Scan for the cell matching the given text and deliver its (x, y) coordinate at center. 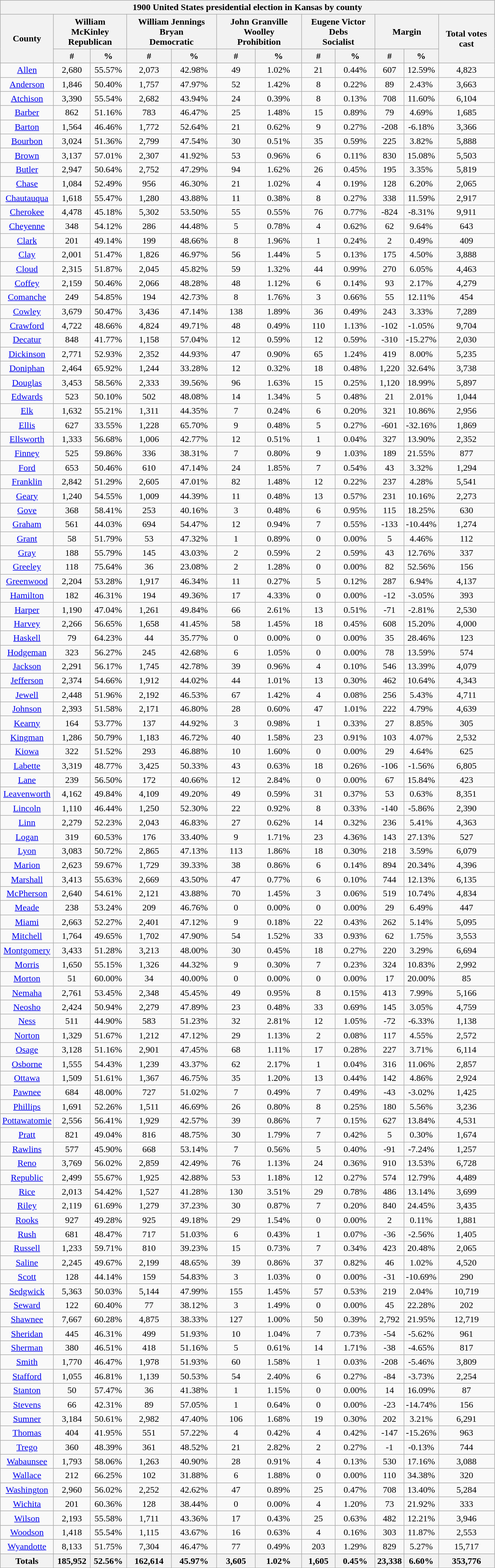
1,509 (72, 1078)
511 (72, 1021)
583 (149, 1021)
-84 (389, 1376)
1.29% (355, 1546)
1.62% (278, 169)
60.00% (108, 979)
-2.56% (421, 1234)
10.83% (421, 965)
52.64% (194, 127)
8.00% (421, 354)
Saline (27, 1263)
Elk (27, 411)
1,757 (149, 84)
1,286 (72, 737)
45.90% (108, 1149)
Phillips (27, 1107)
6,104 (466, 98)
2,842 (72, 482)
3.32% (421, 468)
75.64% (108, 567)
2,982 (149, 1419)
Republic (27, 1177)
59.71% (108, 1248)
1.24% (355, 354)
24.45% (421, 1206)
40.66% (194, 780)
Reno (27, 1163)
3.71% (421, 1050)
1,115 (149, 1532)
9.64% (421, 226)
49.14% (108, 241)
3,946 (466, 1518)
49.67% (108, 1263)
293 (149, 752)
Ford (27, 468)
1,764 (72, 936)
Harvey (27, 624)
1,511 (149, 1107)
Cloud (27, 269)
-15.27% (421, 340)
2,640 (72, 894)
482 (389, 1518)
58.06% (108, 1461)
0.90% (278, 354)
51 (72, 979)
Jewell (27, 695)
4,834 (466, 894)
1,183 (149, 737)
12.76% (421, 553)
321 (389, 411)
51.75% (108, 1546)
1,618 (72, 198)
1,311 (149, 411)
182 (72, 595)
1,263 (149, 1461)
4.33% (278, 595)
-102 (389, 326)
2,553 (466, 1532)
2,073 (149, 70)
486 (389, 1192)
4,109 (149, 794)
1.00% (278, 1319)
20.00% (421, 979)
4,711 (466, 695)
68 (236, 1050)
-5.46% (421, 1362)
Gray (27, 553)
1.89% (278, 311)
1,120 (389, 382)
137 (149, 723)
11.87% (421, 1532)
8,351 (466, 794)
27.13% (421, 837)
0.19% (355, 184)
-5.62% (421, 1333)
12.13% (421, 879)
1,233 (72, 1248)
236 (389, 822)
546 (389, 667)
106 (236, 1419)
57 (318, 1291)
337 (466, 553)
1,239 (149, 1064)
Linn (27, 822)
1.63% (278, 382)
3,663 (466, 84)
1,055 (72, 1376)
1,250 (149, 808)
1900 United States presidential election in Kansas by county (248, 7)
52 (236, 84)
419 (389, 354)
50.03% (108, 1291)
50.53% (194, 1376)
-7.24% (421, 1149)
-36 (389, 1234)
Sumner (27, 1419)
51.61% (108, 1078)
43.94% (194, 98)
31.88% (194, 1476)
Meade (27, 908)
327 (389, 439)
Ellis (27, 425)
2,393 (72, 709)
41.92% (194, 155)
783 (149, 113)
102 (149, 1476)
46.97% (194, 255)
Grant (27, 539)
33.28% (194, 368)
6,694 (466, 950)
821 (72, 1135)
50.79% (108, 737)
180 (389, 1107)
47.29% (194, 169)
112 (466, 539)
40.16% (194, 510)
51.23% (194, 1021)
54.47% (194, 524)
57.01% (108, 155)
1,294 (466, 468)
1,632 (72, 411)
-91 (389, 1149)
51.87% (108, 269)
1,869 (466, 425)
3,024 (72, 141)
47.45% (194, 1050)
-5.86% (421, 808)
6,114 (466, 1050)
176 (149, 837)
43.36% (194, 1518)
85 (466, 979)
413 (389, 993)
57.04% (194, 340)
32 (236, 1021)
65 (318, 354)
2,159 (72, 283)
3,553 (466, 936)
Morris (27, 965)
32.64% (421, 368)
4,137 (466, 581)
Allen (27, 70)
830 (389, 155)
203 (318, 1546)
2.81% (278, 1021)
35.77% (194, 638)
55.79% (108, 553)
34.38% (421, 1476)
49.36% (194, 595)
13.40% (421, 1490)
38 (236, 865)
56.17% (108, 667)
4,000 (466, 624)
0.40% (355, 1149)
John Granville WoolleyProhibition (259, 32)
1,658 (149, 624)
368 (72, 510)
123 (466, 638)
47.32% (194, 539)
2,171 (149, 709)
1,044 (466, 396)
668 (149, 1149)
11.60% (421, 98)
42.88% (194, 1177)
47.40% (194, 1419)
5.27% (421, 1546)
53.24% (108, 908)
8,133 (72, 1546)
894 (389, 865)
454 (466, 297)
2,307 (149, 155)
2,499 (72, 1177)
2,245 (72, 1263)
Leavenworth (27, 794)
956 (149, 184)
577 (72, 1149)
42.31% (108, 1405)
51.02% (194, 1092)
16 (236, 1532)
87 (466, 1390)
159 (149, 1277)
Morton (27, 979)
Osage (27, 1050)
15,717 (466, 1546)
50.47% (108, 311)
1,418 (72, 1532)
60.53% (108, 837)
Rush (27, 1234)
Ellsworth (27, 439)
22.28% (421, 1305)
199 (149, 241)
45.97% (194, 1561)
0.47% (355, 1490)
961 (466, 1333)
212 (72, 1476)
54.83% (194, 1277)
4,162 (72, 794)
56.41% (108, 1121)
2,348 (149, 993)
1.76% (278, 297)
46.83% (194, 822)
2,390 (466, 808)
6,135 (466, 879)
0.87% (278, 1206)
Decatur (27, 340)
2,799 (149, 141)
1,367 (149, 1078)
338 (389, 198)
20.48% (421, 1248)
Washington (27, 1490)
Rawlins (27, 1149)
-72 (389, 1021)
0.66% (355, 297)
52.26% (108, 1107)
21.55% (421, 454)
4,520 (466, 1263)
46.88% (194, 752)
122 (72, 1305)
1,280 (149, 198)
2,013 (72, 1192)
Miami (27, 922)
54.66% (108, 681)
2,901 (149, 1050)
47.01% (194, 482)
53.77% (108, 723)
7,667 (72, 1319)
225 (389, 141)
44.92% (194, 723)
44.14% (108, 1277)
18.25% (421, 510)
Russell (27, 1248)
2.43% (421, 84)
41.28% (194, 1192)
10.16% (421, 496)
1,555 (72, 1064)
2,556 (72, 1121)
1,405 (466, 1234)
44.39% (194, 496)
1.79% (278, 1135)
6.94% (421, 581)
5,503 (466, 155)
3,390 (72, 98)
Scott (27, 1277)
47.90% (194, 936)
5,302 (149, 212)
0.82% (355, 1263)
1.04% (278, 1333)
Lincoln (27, 808)
Bourbon (27, 141)
1.88% (278, 1476)
-38 (389, 1348)
1.68% (278, 1419)
46.75% (194, 1078)
172 (149, 780)
3,679 (72, 311)
70 (236, 894)
56.50% (108, 780)
Barber (27, 113)
Franklin (27, 482)
52.23% (108, 822)
4.86% (421, 1078)
2,663 (72, 922)
47.54% (194, 141)
188 (72, 553)
1.28% (278, 567)
37.23% (194, 1206)
0.34% (355, 1248)
45 (389, 1305)
5.14% (421, 922)
1,244 (149, 368)
38.44% (194, 1504)
46.80% (194, 709)
46.76% (194, 908)
56 (236, 255)
1,912 (149, 681)
Stafford (27, 1376)
1,564 (72, 127)
Kearny (27, 723)
817 (466, 1348)
3.59% (421, 851)
727 (149, 1092)
2,917 (466, 198)
653 (72, 468)
7,304 (149, 1546)
0.94% (278, 524)
57.05% (194, 1405)
2,374 (72, 681)
380 (72, 1348)
630 (466, 510)
4,875 (149, 1319)
Marshall (27, 879)
50.40% (108, 84)
143 (389, 837)
2,043 (149, 822)
46.34% (194, 581)
39.23% (194, 1248)
227 (389, 1050)
2,761 (72, 993)
4.36% (355, 837)
530 (389, 1461)
0.69% (355, 1007)
Shawnee (27, 1319)
0.92% (278, 808)
49.04% (108, 1135)
55.47% (108, 198)
21.92% (421, 1504)
Sherman (27, 1348)
60 (236, 1362)
-3.05% (421, 595)
2.84% (278, 780)
54.85% (108, 297)
Clark (27, 241)
Cowley (27, 311)
1,770 (72, 1362)
Totals (27, 1561)
5.41% (421, 822)
Dickinson (27, 354)
1,110 (72, 808)
51.67% (108, 1035)
607 (389, 70)
1,138 (466, 1021)
209 (149, 908)
Wichita (27, 1504)
Greeley (27, 567)
38.12% (194, 1305)
305 (466, 723)
-23 (389, 1405)
4,639 (466, 709)
877 (466, 454)
1.32% (278, 269)
50.72% (108, 851)
12.79% (421, 1177)
40 (236, 737)
Neosho (27, 1007)
Wilson (27, 1518)
840 (389, 1206)
5,095 (466, 922)
189 (389, 454)
2,291 (72, 667)
3.05% (421, 1007)
65.92% (108, 368)
42.77% (194, 439)
6.60% (421, 1561)
McPherson (27, 894)
34 (149, 979)
45.82% (194, 269)
142 (389, 1078)
245 (149, 652)
336 (149, 454)
-106 (389, 766)
-10.69% (421, 1277)
2,193 (72, 1518)
185,952 (72, 1561)
3,213 (149, 950)
5.56% (421, 1107)
57.22% (194, 1433)
1,257 (466, 1149)
-6.18% (421, 127)
42.78% (194, 667)
Pawnee (27, 1092)
44.32% (194, 965)
2.61% (278, 609)
Edwards (27, 396)
44.03% (108, 524)
6,805 (466, 766)
37 (318, 1263)
360 (72, 1447)
38.33% (194, 1319)
Barton (27, 127)
4,396 (466, 865)
53.50% (194, 212)
48.52% (194, 1447)
3.35% (421, 169)
1,228 (149, 425)
41.45% (194, 624)
Osborne (27, 1064)
47.97% (194, 84)
44.02% (194, 681)
138 (236, 311)
Greenwood (27, 581)
4,823 (466, 70)
2,532 (466, 737)
-32.16% (421, 425)
103 (389, 737)
61.69% (108, 1206)
54.12% (108, 226)
4.55% (421, 1035)
681 (72, 1234)
5,897 (466, 382)
551 (149, 1433)
127 (236, 1319)
16.09% (421, 1390)
Smith (27, 1362)
-310 (389, 340)
848 (72, 340)
17.16% (421, 1461)
1,139 (149, 1376)
11.06% (421, 1064)
Wyandotte (27, 1546)
3.33% (421, 311)
2,030 (466, 340)
-3.73% (421, 1376)
5,363 (72, 1291)
-0.13% (421, 1447)
52.93% (108, 354)
2,001 (72, 255)
Chase (27, 184)
Atchison (27, 98)
319 (72, 837)
33.40% (194, 837)
320 (466, 1476)
93 (389, 283)
49.28% (108, 1220)
2,680 (72, 70)
47.13% (194, 851)
1,605 (318, 1561)
3,137 (72, 155)
499 (149, 1333)
12.11% (421, 297)
4,079 (466, 667)
1.11% (278, 1050)
-10.44% (421, 524)
5,819 (466, 169)
2,771 (72, 354)
Stevens (27, 1405)
41.77% (108, 340)
862 (72, 113)
2,623 (72, 865)
525 (72, 454)
3.29% (421, 950)
5,235 (466, 354)
219 (389, 1291)
42.57% (194, 1121)
Trego (27, 1447)
3,436 (149, 311)
115 (389, 510)
41.95% (108, 1433)
52.49% (108, 184)
2,266 (72, 624)
10.64% (421, 681)
462 (389, 681)
Logan (27, 837)
59.67% (108, 865)
2,254 (466, 1376)
1,333 (72, 439)
Geary (27, 496)
6,291 (466, 1419)
4,531 (466, 1121)
47.99% (194, 1291)
53.14% (194, 1149)
1,925 (149, 1177)
113 (236, 851)
66.25% (108, 1476)
Eugene Victor DebsSocialist (338, 32)
1.96% (278, 241)
4,489 (466, 1177)
13.14% (421, 1192)
94 (236, 169)
51.29% (108, 482)
Cheyenne (27, 226)
5,541 (466, 482)
1,674 (466, 1135)
684 (72, 1092)
Anderson (27, 84)
1,425 (466, 1092)
7.99% (421, 993)
1.54% (278, 1220)
Nemaha (27, 993)
6,079 (466, 851)
249 (72, 297)
1,650 (72, 965)
0.06% (355, 894)
39.33% (194, 865)
175 (389, 255)
1,846 (72, 84)
3,769 (72, 1163)
Wallace (27, 1476)
3,453 (72, 382)
262 (389, 922)
0.56% (278, 1149)
164 (72, 723)
2,066 (149, 283)
-43 (389, 1092)
Woodson (27, 1532)
46.30% (194, 184)
Sedgwick (27, 1291)
2,315 (72, 269)
6.05% (421, 269)
-15.26% (421, 1433)
54.55% (108, 496)
393 (466, 595)
15.08% (421, 155)
55.57% (108, 70)
4,279 (466, 283)
51.79% (108, 539)
-12 (389, 595)
44.48% (194, 226)
243 (389, 311)
4.64% (421, 752)
96 (236, 382)
Hamilton (27, 595)
3,413 (72, 879)
5,166 (466, 993)
49.65% (108, 936)
608 (389, 624)
4.28% (421, 482)
48.65% (194, 1263)
Jefferson (27, 681)
3.51% (278, 1192)
1.86% (278, 851)
43.50% (194, 879)
0.12% (355, 581)
-140 (389, 808)
48.39% (108, 1447)
-601 (389, 425)
353,776 (466, 1561)
927 (72, 1220)
1,978 (149, 1362)
1,917 (149, 581)
Ottawa (27, 1078)
Rice (27, 1192)
1,220 (389, 368)
Hodgeman (27, 652)
51.52% (108, 752)
15.84% (421, 780)
0.36% (355, 1163)
1,826 (149, 255)
21.95% (421, 1319)
Thomas (27, 1433)
610 (149, 468)
0.16% (355, 1532)
3,128 (72, 1050)
0.53% (355, 1291)
-31 (389, 1277)
333 (466, 1504)
2,859 (149, 1163)
231 (389, 496)
Clay (27, 255)
Marion (27, 865)
44.35% (194, 411)
418 (149, 1348)
50.33% (194, 766)
1,702 (149, 936)
Kingman (27, 737)
Seward (27, 1305)
3,433 (72, 950)
4,478 (72, 212)
0.28% (355, 1050)
Stanton (27, 1390)
42.73% (194, 297)
527 (466, 837)
2,947 (72, 169)
42.68% (194, 652)
4,759 (466, 1007)
117 (389, 1035)
1.12% (278, 283)
4,463 (466, 269)
3,366 (466, 127)
50.64% (108, 169)
2,605 (149, 482)
57.47% (108, 1390)
Johnson (27, 709)
2,857 (466, 1064)
52.27% (108, 922)
23.08% (194, 567)
Pottawatomie (27, 1121)
2,992 (466, 965)
9,911 (466, 212)
2,448 (72, 695)
Comanche (27, 297)
0.18% (278, 922)
Wabaunsee (27, 1461)
Finney (27, 454)
Norton (27, 1035)
2,669 (149, 879)
59.86% (108, 454)
1,745 (149, 667)
55.67% (108, 1177)
4.46% (421, 539)
Montgomery (27, 950)
Graham (27, 524)
Margin (407, 32)
1.15% (278, 1390)
-6.33% (421, 1021)
561 (72, 524)
Gove (27, 510)
49.18% (194, 1220)
1,881 (466, 1220)
-824 (389, 212)
2.04% (421, 1291)
-1.56% (421, 766)
6.20% (421, 184)
3,809 (466, 1362)
11.59% (421, 198)
1,212 (149, 1035)
155 (236, 1291)
1.44% (278, 255)
-2.81% (421, 609)
1,685 (466, 113)
2,865 (149, 851)
5.43% (421, 695)
48.08% (194, 396)
45.18% (108, 212)
55.21% (108, 411)
2,192 (149, 695)
48.28% (194, 283)
1,527 (149, 1192)
1,009 (149, 496)
50.94% (108, 1007)
46.72% (194, 737)
925 (149, 1220)
195 (389, 169)
51.96% (108, 695)
361 (149, 1447)
38.31% (194, 454)
-3.02% (421, 1092)
12.59% (421, 70)
502 (149, 396)
42.98% (194, 70)
5,144 (149, 1291)
3.21% (421, 1419)
0.26% (355, 766)
3,083 (72, 851)
0.03% (355, 1362)
Labette (27, 766)
-133 (389, 524)
-8.31% (421, 212)
3,435 (466, 1206)
3,699 (466, 1192)
40.90% (194, 1461)
0.57% (355, 496)
2,273 (466, 496)
73 (389, 1504)
0.61% (278, 1348)
60.36% (108, 1504)
6,728 (466, 1163)
48.47% (108, 1234)
19 (318, 1419)
445 (72, 1333)
County (27, 39)
1,329 (72, 1035)
2,530 (466, 609)
42.49% (194, 1163)
Riley (27, 1206)
47.04% (108, 609)
222 (389, 709)
41.38% (194, 1390)
643 (466, 226)
54.61% (108, 894)
2,960 (72, 1490)
46.51% (108, 1348)
303 (389, 1532)
40.00% (194, 979)
816 (149, 1135)
43.37% (194, 1064)
1,240 (72, 496)
1,274 (466, 524)
162,614 (149, 1561)
1.49% (278, 1305)
1.60% (278, 752)
20.34% (421, 865)
694 (149, 524)
0.37% (355, 794)
28.46% (421, 638)
1,261 (149, 609)
46.53% (194, 695)
65.70% (194, 425)
3.82% (421, 141)
0.54% (355, 468)
46 (389, 1263)
-147 (389, 1433)
49.20% (194, 794)
4.07% (421, 737)
48.77% (108, 766)
12.21% (421, 1518)
51.47% (108, 255)
2,252 (149, 1490)
Cherokee (27, 212)
Doniphan (27, 368)
Coffey (27, 283)
2,401 (149, 922)
2,333 (149, 382)
Lane (27, 780)
0.98% (278, 723)
50.10% (108, 396)
2,924 (466, 1078)
Pratt (27, 1135)
53.45% (108, 993)
33.55% (108, 425)
-54 (389, 1333)
316 (389, 1064)
13.39% (421, 667)
Harper (27, 609)
-71 (389, 609)
64.23% (108, 638)
60.40% (108, 1305)
1.75% (421, 936)
0.93% (355, 936)
1,006 (149, 439)
2,045 (149, 269)
0.38% (278, 198)
46.46% (108, 127)
4,722 (72, 326)
4,363 (466, 822)
2.40% (278, 1376)
-1 (389, 1447)
46.81% (108, 1376)
0.60% (278, 709)
51.58% (108, 709)
3,319 (72, 766)
3,236 (466, 1107)
237 (389, 482)
42.62% (194, 1490)
-1.05% (421, 326)
49.71% (194, 326)
409 (466, 241)
1,084 (72, 184)
1.34% (278, 396)
1,711 (149, 1518)
10.86% (421, 411)
625 (466, 752)
9,704 (466, 326)
1.85% (278, 468)
220 (389, 950)
447 (466, 908)
46.69% (194, 1107)
287 (389, 581)
-14.74% (421, 1405)
Haskell (27, 638)
3,088 (466, 1461)
Crawford (27, 326)
Kiowa (27, 752)
810 (149, 1248)
130 (236, 1192)
519 (389, 894)
523 (72, 396)
270 (389, 269)
55.63% (108, 879)
18.99% (421, 382)
51.36% (108, 141)
324 (389, 965)
31 (318, 794)
4,343 (466, 681)
1.18% (278, 1177)
1,279 (149, 1206)
13.84% (421, 1121)
45.45% (194, 993)
6.49% (421, 908)
1,691 (72, 1107)
2,682 (149, 98)
4,824 (149, 326)
12,719 (466, 1319)
59 (236, 269)
1,158 (149, 340)
13.53% (421, 1163)
1,190 (72, 609)
2,204 (72, 581)
0.99% (355, 269)
13.59% (421, 652)
10.74% (421, 894)
4.79% (421, 709)
2,424 (72, 1007)
-4.65% (421, 1348)
323 (72, 652)
46.44% (108, 808)
2,199 (149, 1263)
Total votes cast (466, 39)
2,119 (72, 1206)
54.42% (108, 1192)
290 (466, 1277)
Douglas (27, 382)
13.90% (421, 439)
48.75% (194, 1135)
238 (72, 908)
Ness (27, 1021)
Brown (27, 155)
1,929 (149, 1121)
Chautauqua (27, 198)
50.61% (108, 1419)
51.28% (108, 950)
15.20% (421, 624)
2,121 (149, 894)
2,752 (149, 169)
60.28% (108, 1319)
2,792 (389, 1319)
Lyon (27, 851)
717 (149, 1234)
Jackson (27, 667)
3,425 (149, 766)
1,772 (149, 127)
53.28% (108, 581)
78 (389, 652)
1,729 (149, 865)
3,605 (236, 1561)
4.69% (421, 113)
58.41% (108, 510)
Rooks (27, 1220)
2,572 (466, 1035)
253 (149, 510)
0.07% (355, 1234)
2.82% (278, 1447)
43.03% (194, 553)
1,793 (72, 1461)
51.03% (194, 1234)
58.56% (108, 382)
2,956 (466, 411)
56.65% (108, 624)
910 (389, 1163)
39.56% (194, 382)
322 (72, 752)
0.64% (278, 1405)
William Jennings BryanDemocratic (171, 32)
43.67% (194, 1532)
256 (389, 695)
23,338 (389, 1561)
963 (466, 1433)
54.43% (108, 1064)
3,888 (466, 255)
1,326 (149, 965)
5,888 (466, 141)
3,738 (466, 368)
52.30% (194, 808)
404 (72, 1433)
Mitchell (27, 936)
Butler (27, 169)
1.52% (278, 936)
218 (389, 851)
286 (149, 226)
5,284 (466, 1490)
118 (72, 567)
0.23% (355, 965)
55.15% (108, 965)
8.85% (421, 723)
348 (72, 226)
55.58% (108, 1518)
44.93% (194, 354)
239 (72, 780)
7,289 (466, 311)
Sheridan (27, 1333)
10,719 (466, 1291)
44.90% (108, 1021)
829 (389, 1546)
4.50% (421, 255)
56.27% (108, 652)
2,464 (72, 368)
56.68% (108, 439)
2.01% (421, 396)
3,184 (72, 1419)
47.89% (194, 1007)
William McKinleyRepublican (90, 32)
